Locate the cell with the specified text and output its [X, Y] center coordinate. 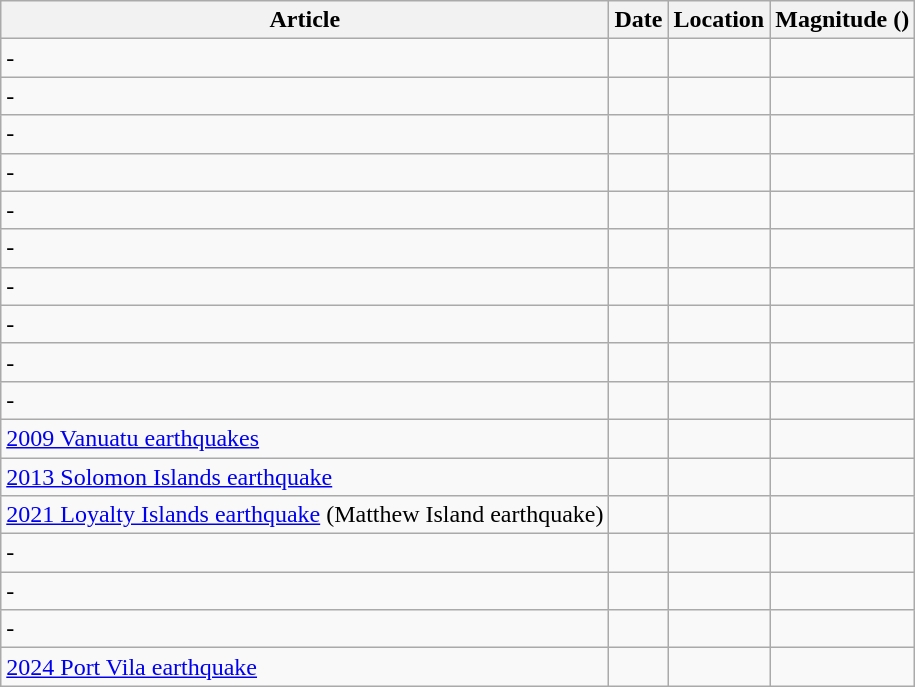
2009 Vanuatu earthquakes [305, 438]
Magnitude () [842, 20]
Date [638, 20]
2021 Loyalty Islands earthquake (Matthew Island earthquake) [305, 515]
2024 Port Vila earthquake [305, 667]
Article [305, 20]
Location [719, 20]
2013 Solomon Islands earthquake [305, 477]
